Return (x, y) of the center of cell containing provided text 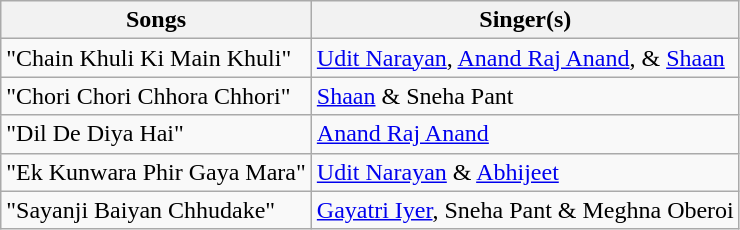
Songs (156, 20)
Gayatri Iyer, Sneha Pant & Meghna Oberoi (525, 210)
Anand Raj Anand (525, 134)
"Chori Chori Chhora Chhori" (156, 96)
"Sayanji Baiyan Chhudake" (156, 210)
"Dil De Diya Hai" (156, 134)
Udit Narayan & Abhijeet (525, 172)
Singer(s) (525, 20)
"Ek Kunwara Phir Gaya Mara" (156, 172)
Shaan & Sneha Pant (525, 96)
Udit Narayan, Anand Raj Anand, & Shaan (525, 58)
"Chain Khuli Ki Main Khuli" (156, 58)
